Extract the (X, Y) coordinate from the center of the cell holding the provided text.  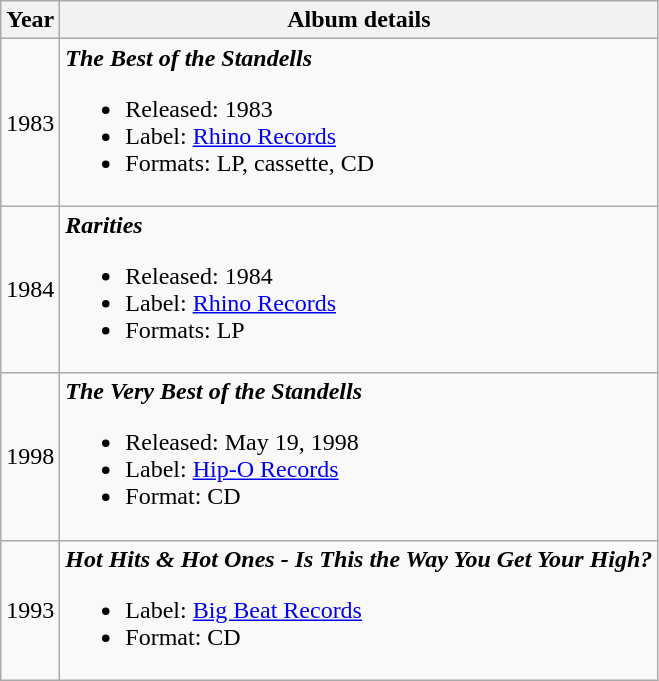
1993 (30, 610)
Year (30, 20)
The Very Best of the StandellsReleased: May 19, 1998Label: Hip-O Records Format: CD (359, 456)
1998 (30, 456)
RaritiesReleased: 1984Label: Rhino Records Formats: LP (359, 290)
1984 (30, 290)
Album details (359, 20)
1983 (30, 122)
The Best of the StandellsReleased: 1983Label: Rhino Records Formats: LP, cassette, CD (359, 122)
Hot Hits & Hot Ones - Is This the Way You Get Your High?Label: Big Beat Records Format: CD (359, 610)
